Identify which cell holds the provided text, then report its (x, y) central coordinate. 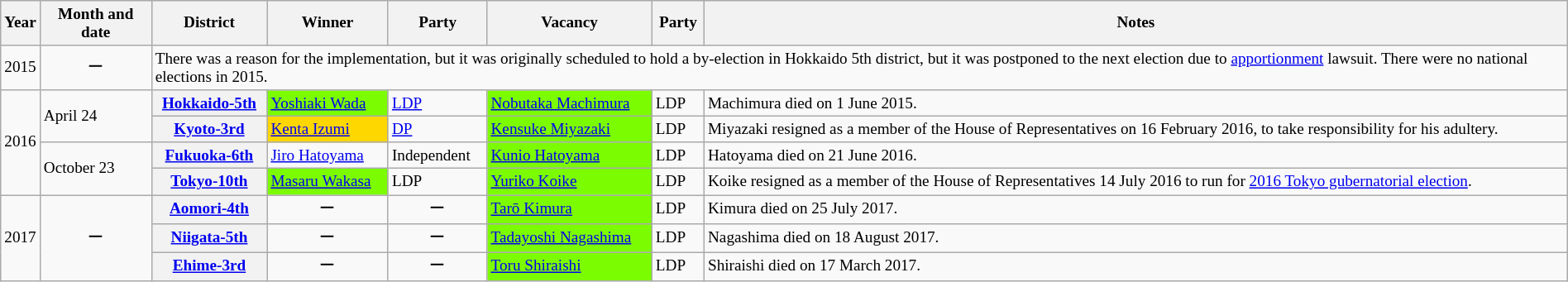
Ehime-3rd (209, 266)
2017 (21, 237)
Independent (437, 155)
Month and date (96, 23)
2015 (21, 68)
Shiraishi died on 17 March 2017. (1135, 266)
Machimura died on 1 June 2015. (1135, 103)
Nobutaka Machimura (569, 103)
Tokyo-10th (209, 182)
April 24 (96, 116)
Hokkaido-5th (209, 103)
Vacancy (569, 23)
Yuriko Koike (569, 182)
Kimura died on 25 July 2017. (1135, 208)
Kensuke Miyazaki (569, 129)
Jiro Hatoyama (327, 155)
Yoshiaki Wada (327, 103)
Year (21, 23)
Koike resigned as a member of the House of Representatives 14 July 2016 to run for 2016 Tokyo gubernatorial election. (1135, 182)
2016 (21, 142)
Tarō Kimura (569, 208)
Kenta Izumi (327, 129)
Winner (327, 23)
District (209, 23)
DP (437, 129)
Hatoyama died on 21 June 2016. (1135, 155)
Kunio Hatoyama (569, 155)
Fukuoka-6th (209, 155)
Miyazaki resigned as a member of the House of Representatives on 16 February 2016, to take responsibility for his adultery. (1135, 129)
October 23 (96, 169)
Toru Shiraishi (569, 266)
Masaru Wakasa (327, 182)
Kyoto-3rd (209, 129)
Aomori-4th (209, 208)
Nagashima died on 18 August 2017. (1135, 238)
Niigata-5th (209, 238)
Tadayoshi Nagashima (569, 238)
Notes (1135, 23)
